Identify which cell holds the provided text, then report its [x, y] central coordinate. 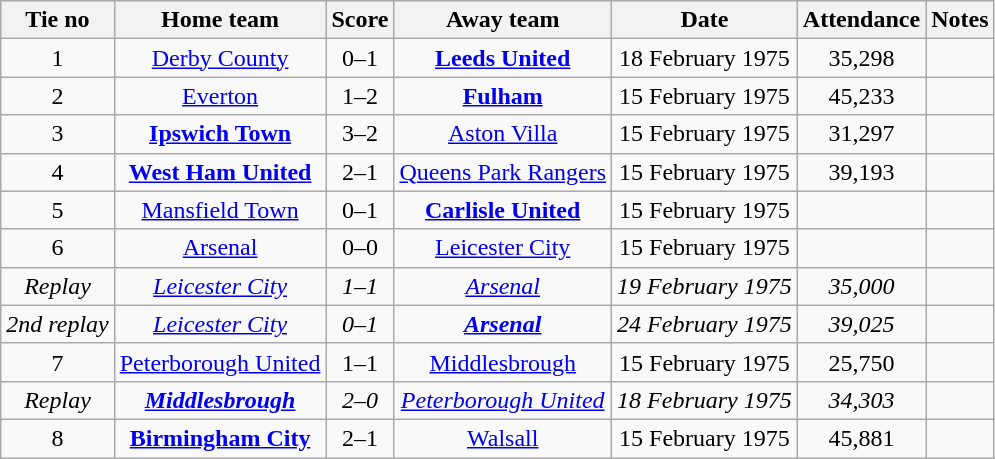
0–0 [360, 248]
25,750 [861, 362]
Leeds United [503, 58]
Carlisle United [503, 210]
39,025 [861, 324]
39,193 [861, 172]
24 February 1975 [705, 324]
35,298 [861, 58]
45,233 [861, 96]
4 [58, 172]
Away team [503, 20]
45,881 [861, 438]
Queens Park Rangers [503, 172]
31,297 [861, 134]
Walsall [503, 438]
3–2 [360, 134]
Aston Villa [503, 134]
West Ham United [220, 172]
Mansfield Town [220, 210]
34,303 [861, 400]
Fulham [503, 96]
35,000 [861, 286]
Ipswich Town [220, 134]
Tie no [58, 20]
2–0 [360, 400]
3 [58, 134]
2 [58, 96]
Everton [220, 96]
7 [58, 362]
Attendance [861, 20]
6 [58, 248]
8 [58, 438]
2nd replay [58, 324]
Score [360, 20]
Home team [220, 20]
1–2 [360, 96]
Notes [960, 20]
Birmingham City [220, 438]
Derby County [220, 58]
Date [705, 20]
1 [58, 58]
19 February 1975 [705, 286]
5 [58, 210]
